Output the [x, y] coordinate of the center of the cell containing the given text.  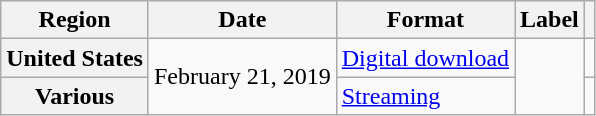
Format [425, 20]
United States [75, 58]
Region [75, 20]
Streaming [425, 96]
Various [75, 96]
Label [550, 20]
Date [242, 20]
Digital download [425, 58]
February 21, 2019 [242, 77]
